Locate the cell with the specified text and output its (X, Y) center coordinate. 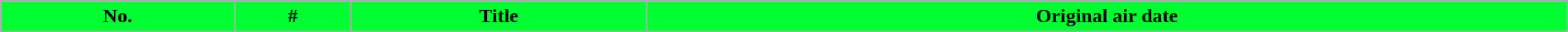
# (293, 16)
Title (498, 16)
Original air date (1107, 16)
No. (117, 16)
